Return the [X, Y] coordinate for the center point of the cell that contains the specified text.  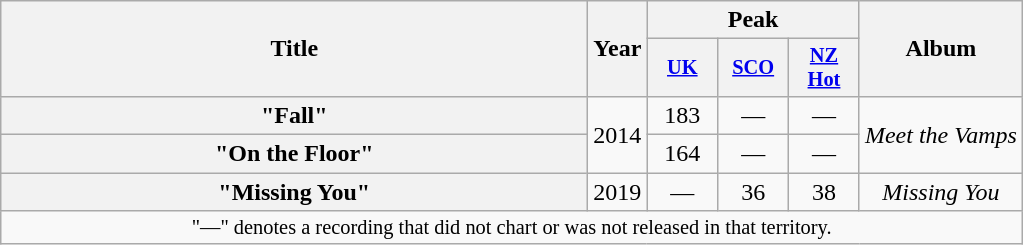
2014 [618, 134]
Title [294, 49]
164 [682, 154]
"—" denotes a recording that did not chart or was not released in that territory. [512, 228]
SCO [754, 68]
NZHot [824, 68]
"Missing You" [294, 192]
36 [754, 192]
183 [682, 115]
Album [940, 49]
"Fall" [294, 115]
38 [824, 192]
Year [618, 49]
"On the Floor" [294, 154]
2019 [618, 192]
Missing You [940, 192]
Meet the Vamps [940, 134]
UK [682, 68]
Peak [754, 20]
